Pinpoint the cell where the given text exists, returning its (x, y) midpoint coordinate. 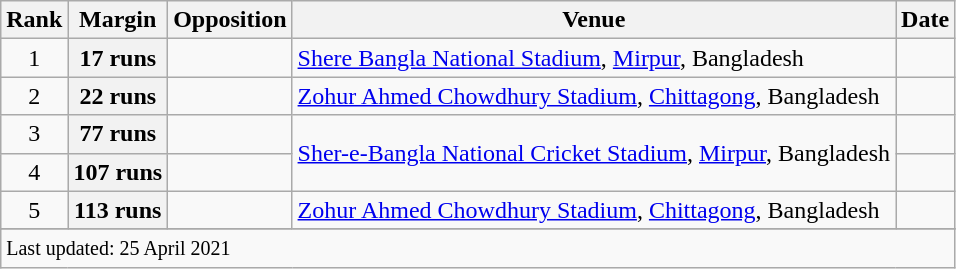
Venue (594, 20)
17 runs (118, 58)
Sher-e-Bangla National Cricket Stadium, Mirpur, Bangladesh (594, 153)
3 (34, 134)
5 (34, 210)
1 (34, 58)
Date (926, 20)
113 runs (118, 210)
107 runs (118, 172)
77 runs (118, 134)
22 runs (118, 96)
4 (34, 172)
Last updated: 25 April 2021 (478, 248)
Margin (118, 20)
2 (34, 96)
Rank (34, 20)
Shere Bangla National Stadium, Mirpur, Bangladesh (594, 58)
Opposition (230, 20)
